Determine the (X, Y) coordinate at the center of the cell enclosing the given text.  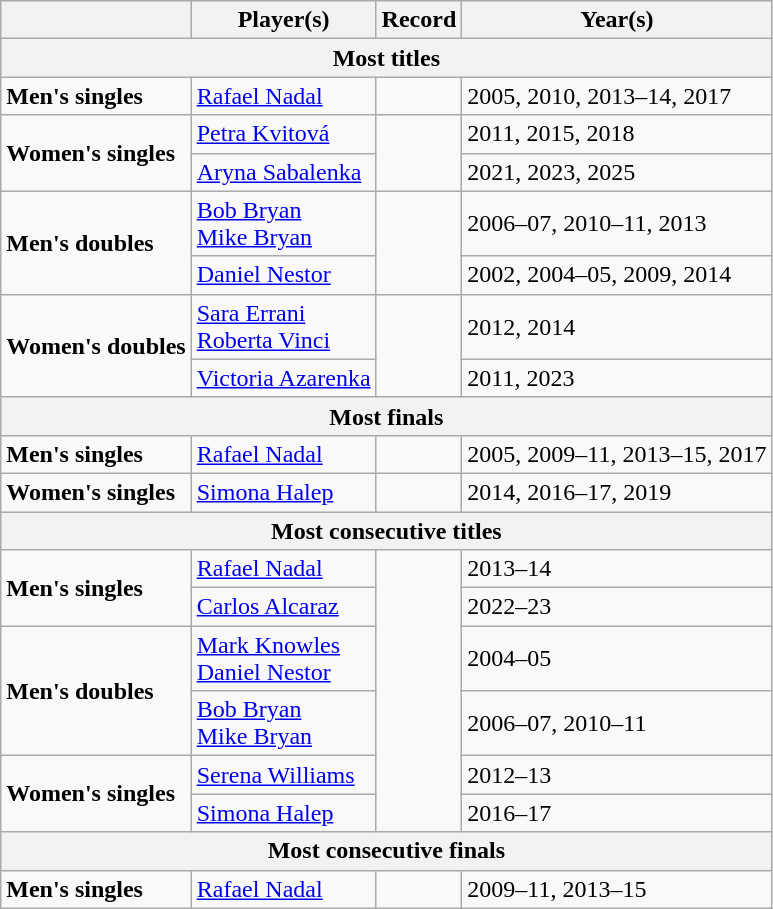
2005, 2009–11, 2013–15, 2017 (617, 454)
Sara Errani Roberta Vinci (284, 326)
2021, 2023, 2025 (617, 172)
2022–23 (617, 607)
Petra Kvitová (284, 134)
2009–11, 2013–15 (617, 889)
Record (419, 20)
2012, 2014 (617, 326)
2012–13 (617, 775)
Daniel Nestor (284, 275)
Carlos Alcaraz (284, 607)
Victoria Azarenka (284, 378)
2011, 2015, 2018 (617, 134)
Most consecutive titles (386, 531)
Most consecutive finals (386, 851)
2014, 2016–17, 2019 (617, 492)
2013–14 (617, 569)
2006–07, 2010–11, 2013 (617, 224)
2005, 2010, 2013–14, 2017 (617, 96)
2016–17 (617, 813)
Aryna Sabalenka (284, 172)
Serena Williams (284, 775)
2004–05 (617, 658)
Player(s) (284, 20)
2002, 2004–05, 2009, 2014 (617, 275)
Women's doubles (96, 346)
Most finals (386, 416)
Most titles (386, 58)
2011, 2023 (617, 378)
Mark Knowles Daniel Nestor (284, 658)
2006–07, 2010–11 (617, 724)
Year(s) (617, 20)
